Scan for the cell matching the given text and deliver its (x, y) coordinate at center. 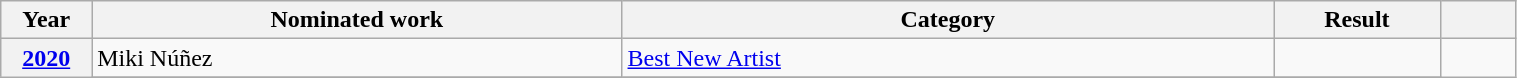
2020 (46, 58)
Category (948, 20)
Miki Núñez (357, 58)
Result (1358, 20)
Year (46, 20)
Best New Artist (948, 58)
Nominated work (357, 20)
